For the text-containing cell, return its midpoint in (X, Y) coordinate format. 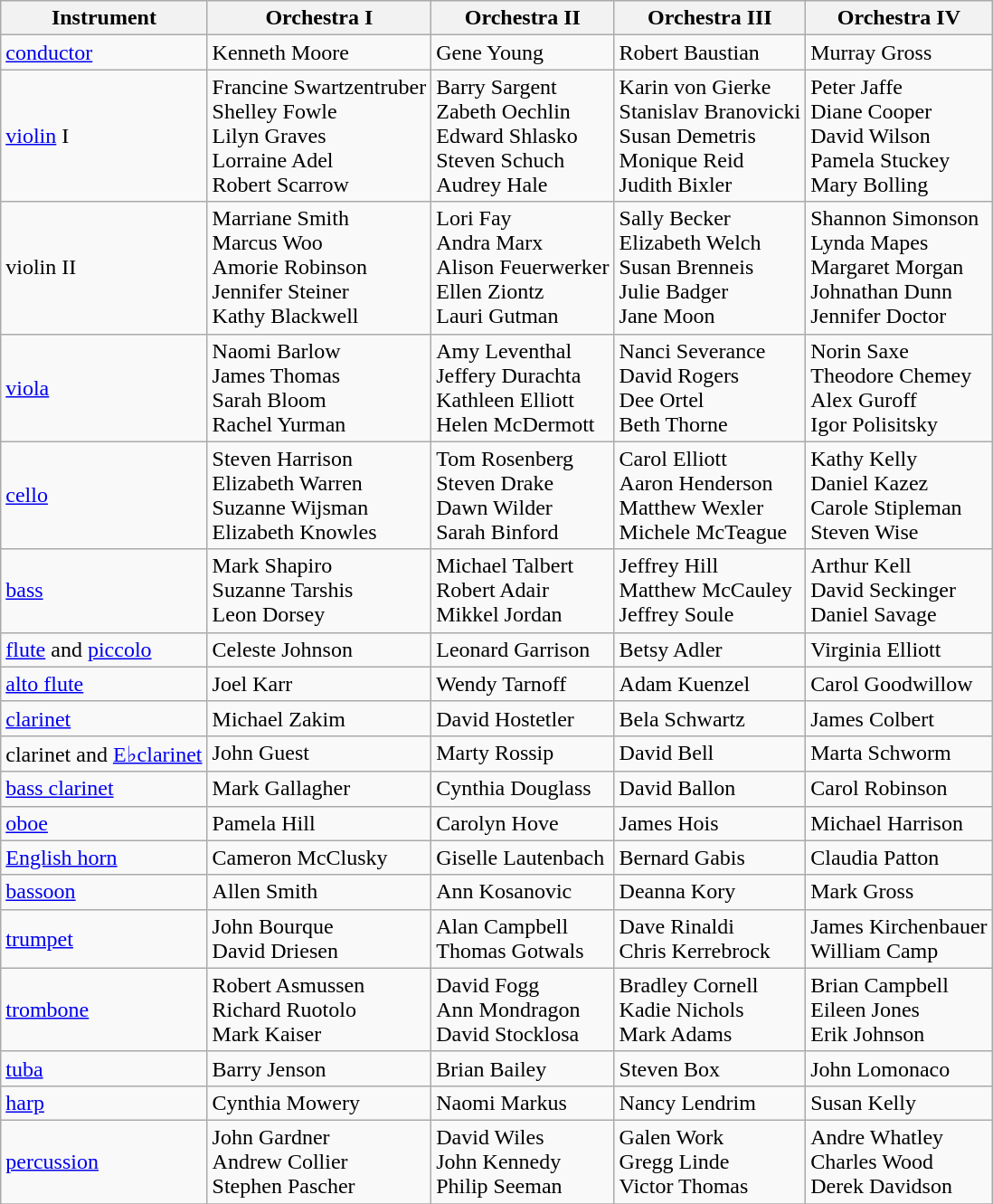
harp (104, 1103)
Amy LeventhalJeffery DurachtaKathleen ElliottHelen McDermott (523, 387)
Lori FayAndra MarxAlison FeuerwerkerEllen ZiontzLauri Gutman (523, 268)
Bela Schwartz (710, 718)
violin II (104, 268)
Nancy Lendrim (710, 1103)
Peter JaffeDiane CooperDavid WilsonPamela StuckeyMary Bolling (899, 136)
Robert Baustian (710, 52)
conductor (104, 52)
Gene Young (523, 52)
Susan Kelly (899, 1103)
percussion (104, 1161)
David WilesJohn KennedyPhilip Seeman (523, 1161)
alto flute (104, 684)
viola (104, 387)
Shannon SimonsonLynda MapesMargaret MorganJohnathan DunnJennifer Doctor (899, 268)
Celeste Johnson (319, 649)
James KirchenbauerWilliam Camp (899, 939)
Barry Jenson (319, 1068)
Kathy KellyDaniel KazezCarole StiplemanSteven Wise (899, 496)
Brian Bailey (523, 1068)
oboe (104, 823)
Betsy Adler (710, 649)
Cameron McClusky (319, 858)
Cynthia Douglass (523, 789)
John GardnerAndrew CollierStephen Pascher (319, 1161)
Instrument (104, 18)
bass clarinet (104, 789)
tuba (104, 1068)
Arthur KellDavid SeckingerDaniel Savage (899, 591)
Naomi Markus (523, 1103)
Carol Robinson (899, 789)
John Guest (319, 754)
David Ballon (710, 789)
Francine SwartzentruberShelley FowleLilyn GravesLorraine AdelRobert Scarrow (319, 136)
violin I (104, 136)
flute and piccolo (104, 649)
Sally BeckerElizabeth WelchSusan BrenneisJulie BadgerJane Moon (710, 268)
Adam Kuenzel (710, 684)
Bradley CornellKadie NicholsMark Adams (710, 1010)
trombone (104, 1010)
Virginia Elliott (899, 649)
Norin SaxeTheodore ChemeyAlex GuroffIgor Polisitsky (899, 387)
bass (104, 591)
Alan CampbellThomas Gotwals (523, 939)
bassoon (104, 892)
Pamela Hill (319, 823)
Barry SargentZabeth OechlinEdward ShlaskoSteven SchuchAudrey Hale (523, 136)
Kenneth Moore (319, 52)
Naomi BarlowJames ThomasSarah BloomRachel Yurman (319, 387)
Deanna Kory (710, 892)
Carolyn Hove (523, 823)
Robert AsmussenRichard RuotoloMark Kaiser (319, 1010)
Murray Gross (899, 52)
Wendy Tarnoff (523, 684)
Nanci SeveranceDavid RogersDee OrtelBeth Thorne (710, 387)
Mark Gross (899, 892)
Dave RinaldiChris Kerrebrock (710, 939)
Karin von GierkeStanislav BranovickiSusan DemetrisMonique ReidJudith Bixler (710, 136)
English horn (104, 858)
James Hois (710, 823)
Galen WorkGregg LindeVictor Thomas (710, 1161)
Claudia Patton (899, 858)
Ann Kosanovic (523, 892)
Giselle Lautenbach (523, 858)
David Bell (710, 754)
Marty Rossip (523, 754)
Mark ShapiroSuzanne TarshisLeon Dorsey (319, 591)
Cynthia Mowery (319, 1103)
Carol ElliottAaron HendersonMatthew WexlerMichele McTeague (710, 496)
Allen Smith (319, 892)
trumpet (104, 939)
clarinet and E♭clarinet (104, 754)
Mark Gallagher (319, 789)
Steven HarrisonElizabeth WarrenSuzanne WijsmanElizabeth Knowles (319, 496)
Andre WhatleyCharles WoodDerek Davidson (899, 1161)
Leonard Garrison (523, 649)
Orchestra IV (899, 18)
Tom RosenbergSteven DrakeDawn WilderSarah Binford (523, 496)
Orchestra II (523, 18)
John BourqueDavid Driesen (319, 939)
Carol Goodwillow (899, 684)
Orchestra III (710, 18)
Jeffrey HillMatthew McCauleyJeffrey Soule (710, 591)
Brian CampbellEileen JonesErik Johnson (899, 1010)
Orchestra I (319, 18)
Steven Box (710, 1068)
David Hostetler (523, 718)
Michael Zakim (319, 718)
cello (104, 496)
Marta Schworm (899, 754)
Joel Karr (319, 684)
Michael TalbertRobert AdairMikkel Jordan (523, 591)
clarinet (104, 718)
Marriane SmithMarcus WooAmorie RobinsonJennifer SteinerKathy Blackwell (319, 268)
David FoggAnn MondragonDavid Stocklosa (523, 1010)
Bernard Gabis (710, 858)
John Lomonaco (899, 1068)
Michael Harrison (899, 823)
James Colbert (899, 718)
